Output the [X, Y] coordinate of the center of the cell containing the given text.  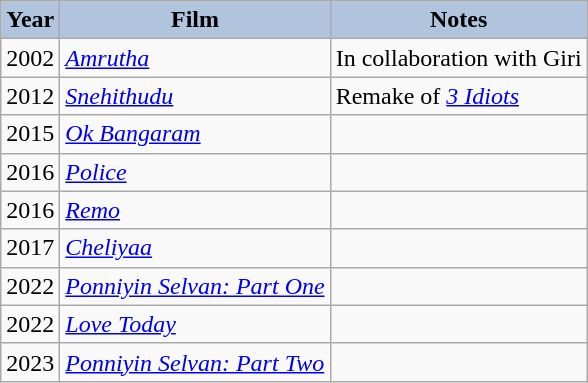
In collaboration with Giri [458, 58]
Film [195, 20]
2002 [30, 58]
2023 [30, 362]
Amrutha [195, 58]
Notes [458, 20]
2017 [30, 248]
Year [30, 20]
Remake of 3 Idiots [458, 96]
Ponniyin Selvan: Part Two [195, 362]
2015 [30, 134]
Ponniyin Selvan: Part One [195, 286]
Snehithudu [195, 96]
Cheliyaa [195, 248]
Police [195, 172]
Remo [195, 210]
2012 [30, 96]
Ok Bangaram [195, 134]
Love Today [195, 324]
